Return (x, y) of the center of cell containing provided text 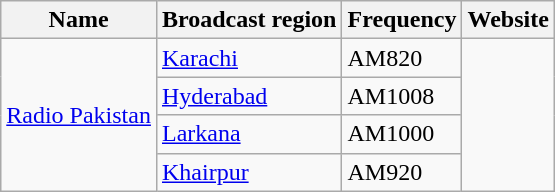
Name (79, 20)
Broadcast region (249, 20)
Karachi (249, 58)
Khairpur (249, 172)
Radio Pakistan (79, 115)
Frequency (402, 20)
Hyderabad (249, 96)
Website (508, 20)
AM920 (402, 172)
AM820 (402, 58)
AM1000 (402, 134)
AM1008 (402, 96)
Larkana (249, 134)
